Find where the given text appears and provide that cell's center as (x, y) coordinate. 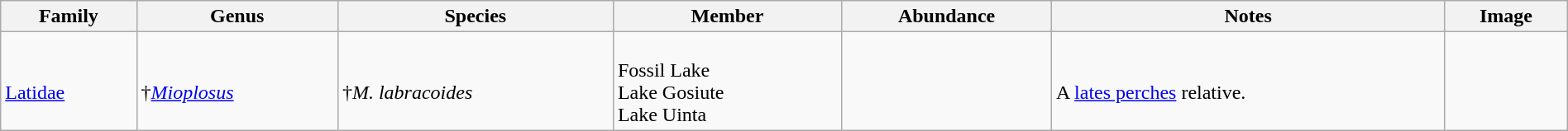
Fossil Lake Lake Gosiute Lake Uinta (727, 81)
Image (1506, 16)
Abundance (947, 16)
Latidae (69, 81)
A lates perches relative. (1249, 81)
†Mioplosus (237, 81)
Member (727, 16)
Species (475, 16)
†M. labracoides (475, 81)
Family (69, 16)
Genus (237, 16)
Notes (1249, 16)
